Determine the [X, Y] coordinate at the center of the cell enclosing the given text.  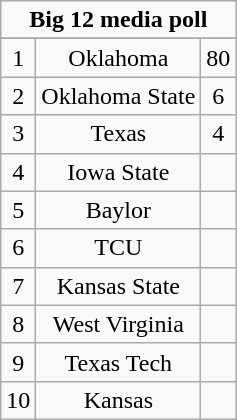
80 [218, 58]
Texas Tech [118, 362]
9 [18, 362]
Kansas [118, 400]
Iowa State [118, 172]
7 [18, 286]
Baylor [118, 210]
5 [18, 210]
Oklahoma State [118, 96]
10 [18, 400]
1 [18, 58]
West Virginia [118, 324]
8 [18, 324]
TCU [118, 248]
3 [18, 134]
Big 12 media poll [118, 20]
Oklahoma [118, 58]
2 [18, 96]
Kansas State [118, 286]
Texas [118, 134]
